Detect which cell encompasses the target text, then output its (X, Y) center coordinate. 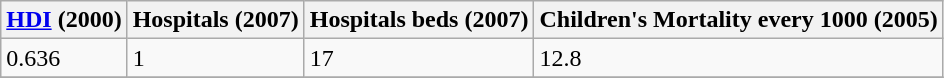
17 (419, 58)
12.8 (738, 58)
HDI (2000) (64, 20)
Hospitals (2007) (216, 20)
Children's Mortality every 1000 (2005) (738, 20)
0.636 (64, 58)
1 (216, 58)
Hospitals beds (2007) (419, 20)
